Find where the given text appears and provide that cell's center as (X, Y) coordinate. 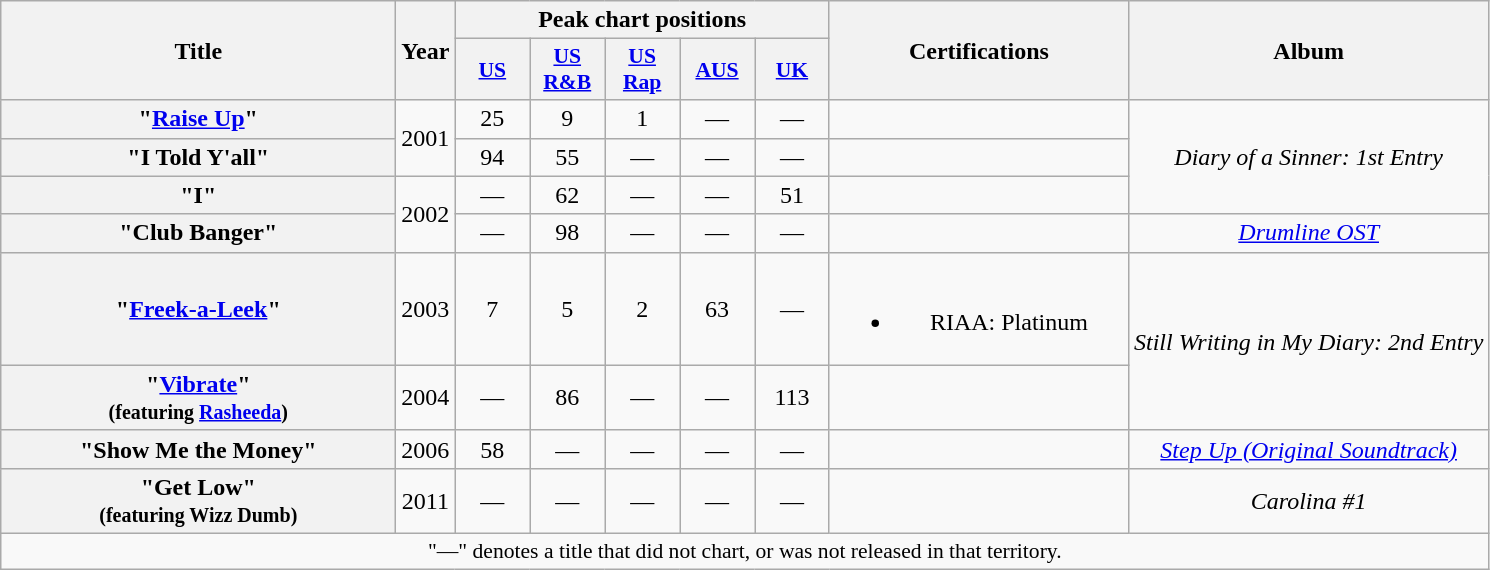
Year (426, 50)
USR&B (568, 70)
Diary of a Sinner: 1st Entry (1308, 157)
2001 (426, 138)
"Club Banger" (198, 233)
"—" denotes a title that did not chart, or was not released in that territory. (745, 551)
62 (568, 195)
Drumline OST (1308, 233)
2002 (426, 214)
55 (568, 157)
Still Writing in My Diary: 2nd Entry (1308, 341)
Certifications (978, 50)
Step Up (Original Soundtrack) (1308, 449)
113 (792, 398)
51 (792, 195)
Title (198, 50)
5 (568, 308)
"Raise Up" (198, 119)
"Vibrate"(featuring Rasheeda) (198, 398)
58 (492, 449)
Peak chart positions (642, 20)
98 (568, 233)
"Show Me the Money" (198, 449)
2 (642, 308)
AUS (718, 70)
86 (568, 398)
Carolina #1 (1308, 500)
"Freek-a-Leek" (198, 308)
"I" (198, 195)
2006 (426, 449)
94 (492, 157)
25 (492, 119)
US (492, 70)
UK (792, 70)
7 (492, 308)
RIAA: Platinum (978, 308)
1 (642, 119)
63 (718, 308)
Album (1308, 50)
2004 (426, 398)
2011 (426, 500)
2003 (426, 308)
"Get Low"(featuring Wizz Dumb) (198, 500)
"I Told Y'all" (198, 157)
USRap (642, 70)
9 (568, 119)
